Detect which cell encompasses the target text, then output its [X, Y] center coordinate. 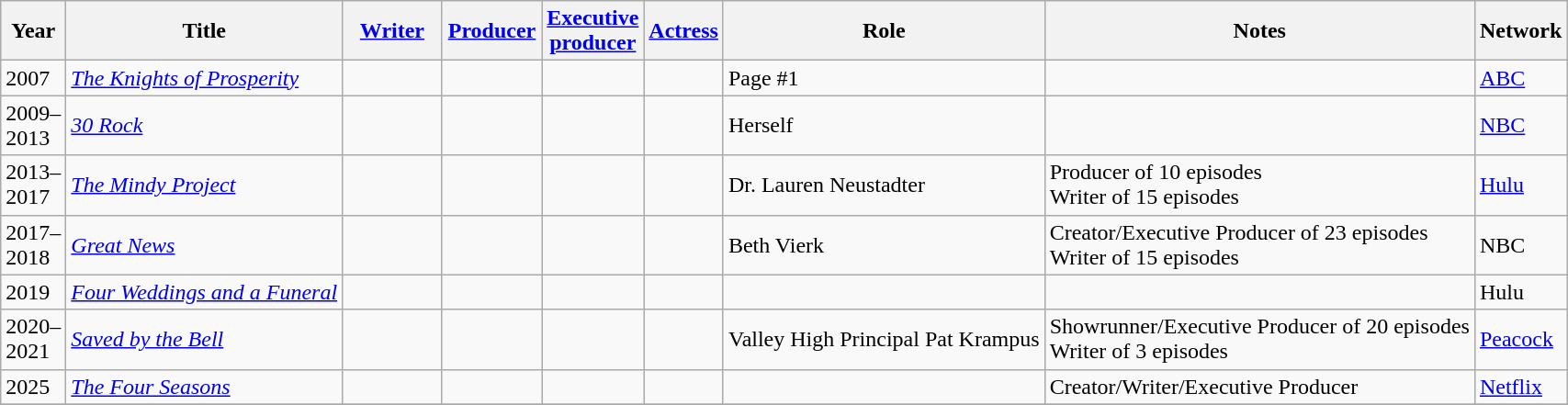
Four Weddings and a Funeral [204, 292]
2013–2017 [33, 186]
Page #1 [884, 78]
Year [33, 31]
Netflix [1520, 387]
Role [884, 31]
2025 [33, 387]
Title [204, 31]
2007 [33, 78]
Peacock [1520, 340]
Great News [204, 244]
30 Rock [204, 125]
2019 [33, 292]
The Mindy Project [204, 186]
Saved by the Bell [204, 340]
Network [1520, 31]
Beth Vierk [884, 244]
2020–2021 [33, 340]
Producer of 10 episodes Writer of 15 episodes [1259, 186]
Notes [1259, 31]
2017–2018 [33, 244]
2009–2013 [33, 125]
Producer [492, 31]
The Four Seasons [204, 387]
Herself [884, 125]
Dr. Lauren Neustadter [884, 186]
Creator/Writer/Executive Producer [1259, 387]
Valley High Principal Pat Krampus [884, 340]
Executive producer [593, 31]
Actress [683, 31]
Creator/Executive Producer of 23 episodes Writer of 15 episodes [1259, 244]
The Knights of Prosperity [204, 78]
Writer [393, 31]
ABC [1520, 78]
Showrunner/Executive Producer of 20 episodes Writer of 3 episodes [1259, 340]
